Provide the [x, y] coordinate of the cell's center where the given text is located.  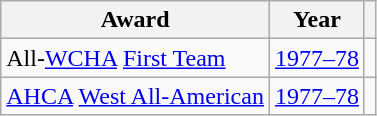
Year [316, 20]
All-WCHA First Team [136, 58]
AHCA West All-American [136, 96]
Award [136, 20]
